From the cell containing the given text, extract its center point as (x, y) coordinate. 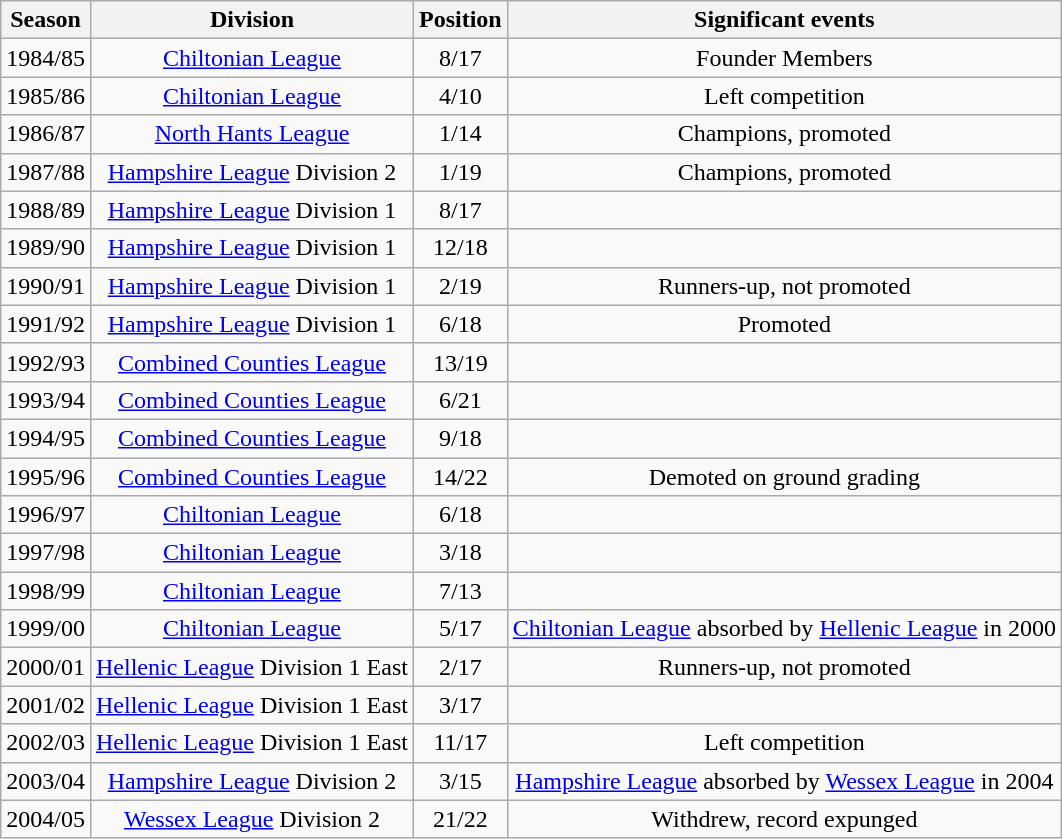
6/21 (460, 400)
12/18 (460, 248)
Chiltonian League absorbed by Hellenic League in 2000 (784, 629)
1985/86 (46, 96)
Division (252, 20)
2003/04 (46, 781)
1997/98 (46, 553)
North Hants League (252, 134)
5/17 (460, 629)
14/22 (460, 477)
21/22 (460, 819)
11/17 (460, 743)
Wessex League Division 2 (252, 819)
Demoted on ground grading (784, 477)
3/18 (460, 553)
1987/88 (46, 172)
Season (46, 20)
1989/90 (46, 248)
1991/92 (46, 324)
2/17 (460, 667)
Founder Members (784, 58)
1990/91 (46, 286)
1986/87 (46, 134)
2/19 (460, 286)
4/10 (460, 96)
1994/95 (46, 438)
Promoted (784, 324)
3/15 (460, 781)
Withdrew, record expunged (784, 819)
2004/05 (46, 819)
1/14 (460, 134)
2002/03 (46, 743)
1996/97 (46, 515)
Significant events (784, 20)
2001/02 (46, 705)
2000/01 (46, 667)
1992/93 (46, 362)
1995/96 (46, 477)
3/17 (460, 705)
7/13 (460, 591)
1988/89 (46, 210)
Hampshire League absorbed by Wessex League in 2004 (784, 781)
Position (460, 20)
1984/85 (46, 58)
1999/00 (46, 629)
1993/94 (46, 400)
1/19 (460, 172)
1998/99 (46, 591)
9/18 (460, 438)
13/19 (460, 362)
